Provide the [x, y] coordinate of the cell's center where the given text is located.  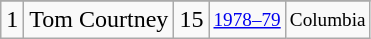
Columbia [328, 20]
15 [192, 20]
Tom Courtney [99, 20]
1 [12, 20]
1978–79 [247, 20]
